Locate the cell with the specified text and output its [x, y] center coordinate. 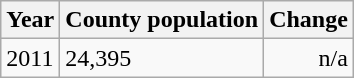
n/a [309, 58]
County population [162, 20]
Year [30, 20]
Change [309, 20]
2011 [30, 58]
24,395 [162, 58]
